Return the [x, y] coordinate for the center point of the cell that contains the specified text.  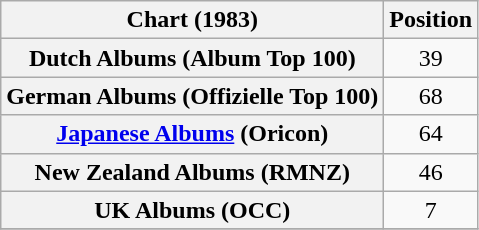
Position [431, 20]
68 [431, 96]
Japanese Albums (Oricon) [192, 134]
7 [431, 210]
New Zealand Albums (RMNZ) [192, 172]
UK Albums (OCC) [192, 210]
39 [431, 58]
German Albums (Offizielle Top 100) [192, 96]
46 [431, 172]
Chart (1983) [192, 20]
Dutch Albums (Album Top 100) [192, 58]
64 [431, 134]
